Provide the [X, Y] coordinate of the cell's center where the given text is located.  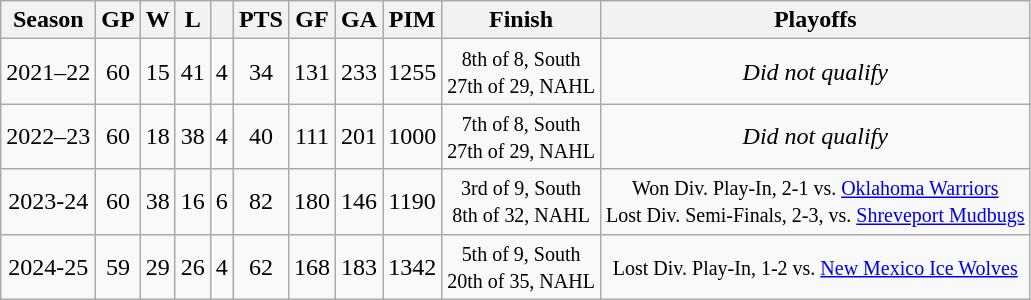
16 [192, 202]
Season [48, 20]
8th of 8, South27th of 29, NAHL [522, 72]
Won Div. Play-In, 2-1 vs. Oklahoma WarriorsLost Div. Semi-Finals, 2-3, vs. Shreveport Mudbugs [815, 202]
131 [312, 72]
29 [158, 266]
18 [158, 136]
183 [360, 266]
26 [192, 266]
1000 [412, 136]
2023-24 [48, 202]
GP [118, 20]
Lost Div. Play-In, 1-2 vs. New Mexico Ice Wolves [815, 266]
2021–22 [48, 72]
W [158, 20]
3rd of 9, South8th of 32, NAHL [522, 202]
7th of 8, South27th of 29, NAHL [522, 136]
1190 [412, 202]
L [192, 20]
41 [192, 72]
15 [158, 72]
6 [222, 202]
Playoffs [815, 20]
PIM [412, 20]
40 [260, 136]
GF [312, 20]
82 [260, 202]
2024-25 [48, 266]
34 [260, 72]
59 [118, 266]
GA [360, 20]
2022–23 [48, 136]
5th of 9, South20th of 35, NAHL [522, 266]
Finish [522, 20]
168 [312, 266]
62 [260, 266]
146 [360, 202]
111 [312, 136]
180 [312, 202]
201 [360, 136]
1255 [412, 72]
PTS [260, 20]
233 [360, 72]
1342 [412, 266]
